Capture the cell that displays the provided text and extract its (x, y) central coordinate. 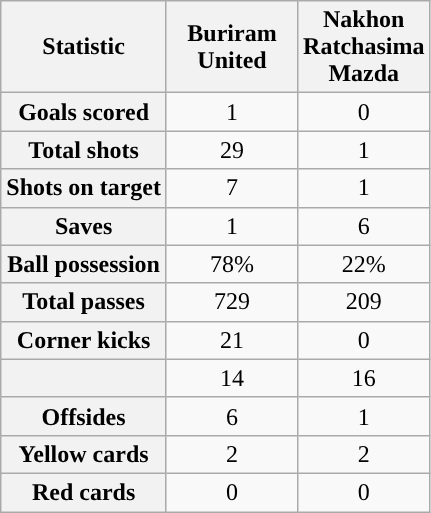
78% (232, 264)
7 (232, 188)
Shots on target (84, 188)
Statistic (84, 47)
Nakhon Ratchasima Mazda (364, 47)
Red cards (84, 492)
Yellow cards (84, 454)
Goals scored (84, 112)
Buriram United (232, 47)
Total shots (84, 150)
22% (364, 264)
21 (232, 340)
209 (364, 302)
14 (232, 378)
Saves (84, 226)
29 (232, 150)
16 (364, 378)
Total passes (84, 302)
Offsides (84, 416)
Corner kicks (84, 340)
Ball possession (84, 264)
729 (232, 302)
